Identify which cell holds the provided text, then report its [X, Y] central coordinate. 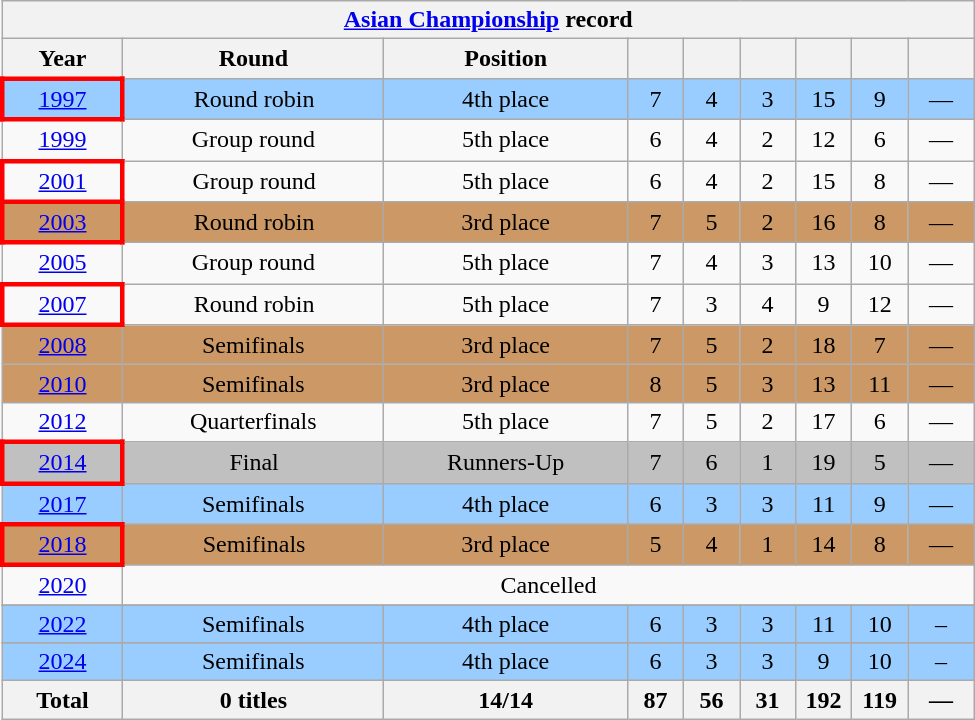
16 [824, 222]
2024 [62, 662]
2003 [62, 222]
18 [824, 345]
2014 [62, 462]
2010 [62, 383]
19 [824, 462]
14 [824, 544]
0 titles [254, 700]
Final [254, 462]
119 [880, 700]
Round [254, 59]
Runners-Up [506, 462]
14/14 [506, 700]
Total [62, 700]
31 [768, 700]
2008 [62, 345]
Cancelled [548, 585]
2018 [62, 544]
56 [711, 700]
1997 [62, 98]
192 [824, 700]
2020 [62, 585]
87 [655, 700]
Asian Championship record [488, 20]
2001 [62, 180]
Position [506, 59]
2022 [62, 624]
2017 [62, 504]
1999 [62, 140]
17 [824, 422]
2005 [62, 264]
2007 [62, 304]
2012 [62, 422]
Quarterfinals [254, 422]
Year [62, 59]
